Detect which cell encompasses the target text, then output its [x, y] center coordinate. 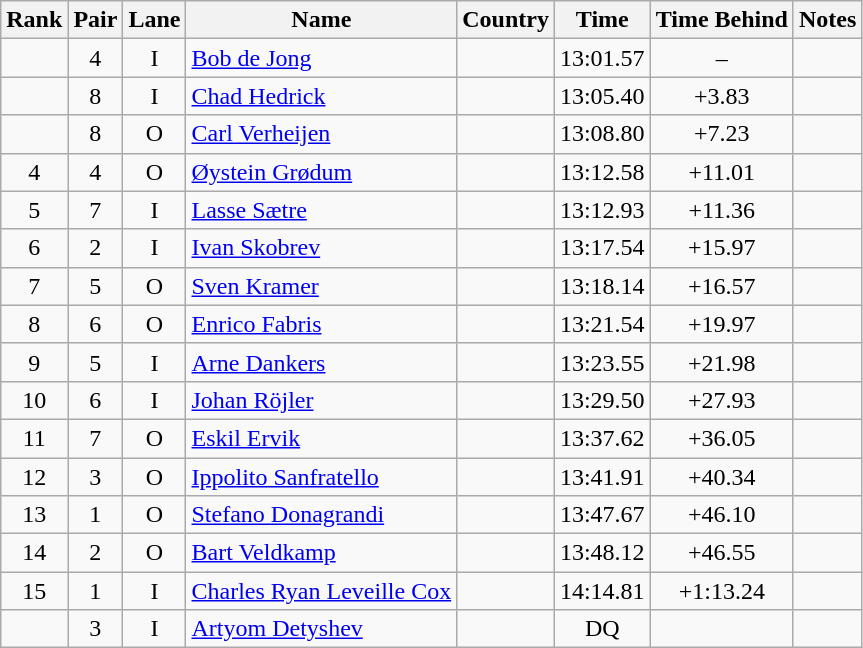
Sven Kramer [322, 286]
Stefano Donagrandi [322, 515]
+46.55 [722, 553]
13:23.55 [602, 362]
Øystein Grødum [322, 172]
13:37.62 [602, 438]
13:18.14 [602, 286]
Lane [154, 20]
Artyom Detyshev [322, 629]
13:41.91 [602, 477]
+11.36 [722, 210]
13:01.57 [602, 58]
DQ [602, 629]
13:12.93 [602, 210]
Pair [96, 20]
13:47.67 [602, 515]
11 [34, 438]
+3.83 [722, 96]
10 [34, 400]
Time Behind [722, 20]
Enrico Fabris [322, 324]
Charles Ryan Leveille Cox [322, 591]
15 [34, 591]
13 [34, 515]
– [722, 58]
+11.01 [722, 172]
Johan Röjler [322, 400]
13:17.54 [602, 248]
14:14.81 [602, 591]
+7.23 [722, 134]
Carl Verheijen [322, 134]
+36.05 [722, 438]
+16.57 [722, 286]
13:21.54 [602, 324]
+19.97 [722, 324]
Ivan Skobrev [322, 248]
Country [506, 20]
Bart Veldkamp [322, 553]
Bob de Jong [322, 58]
+21.98 [722, 362]
+46.10 [722, 515]
14 [34, 553]
Rank [34, 20]
Name [322, 20]
9 [34, 362]
Time [602, 20]
13:48.12 [602, 553]
13:12.58 [602, 172]
+1:13.24 [722, 591]
+15.97 [722, 248]
Notes [827, 20]
Arne Dankers [322, 362]
+40.34 [722, 477]
+27.93 [722, 400]
Eskil Ervik [322, 438]
13:05.40 [602, 96]
13:29.50 [602, 400]
12 [34, 477]
Lasse Sætre [322, 210]
13:08.80 [602, 134]
Chad Hedrick [322, 96]
Ippolito Sanfratello [322, 477]
